Search for the cell housing the specified text and yield its (X, Y) center coordinate. 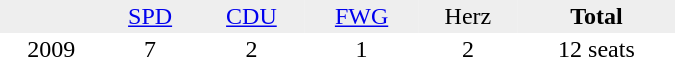
FWG (362, 16)
Herz (468, 16)
SPD (150, 16)
CDU (252, 16)
Total (596, 16)
